Return [X, Y] of the center of cell containing provided text 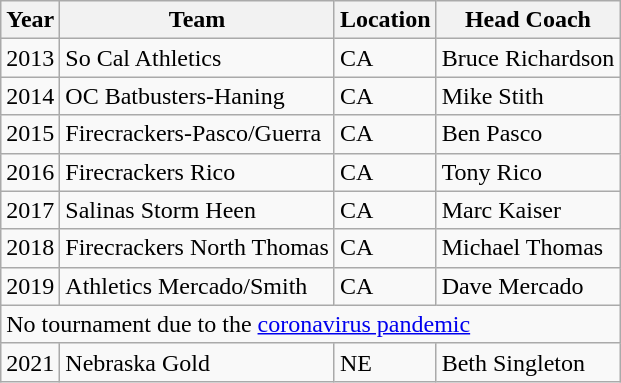
Bruce Richardson [528, 58]
2015 [30, 134]
Team [198, 20]
2018 [30, 248]
Tony Rico [528, 172]
2014 [30, 96]
2016 [30, 172]
Firecrackers Rico [198, 172]
Nebraska Gold [198, 362]
Marc Kaiser [528, 210]
Ben Pasco [528, 134]
Mike Stith [528, 96]
Firecrackers-Pasco/Guerra [198, 134]
So Cal Athletics [198, 58]
Location [385, 20]
Athletics Mercado/Smith [198, 286]
Beth Singleton [528, 362]
Dave Mercado [528, 286]
OC Batbusters-Haning [198, 96]
2019 [30, 286]
2021 [30, 362]
2013 [30, 58]
Year [30, 20]
No tournament due to the coronavirus pandemic [310, 324]
NE [385, 362]
Salinas Storm Heen [198, 210]
Head Coach [528, 20]
Michael Thomas [528, 248]
2017 [30, 210]
Firecrackers North Thomas [198, 248]
